Determine the (X, Y) coordinate at the center of the cell enclosing the given text.  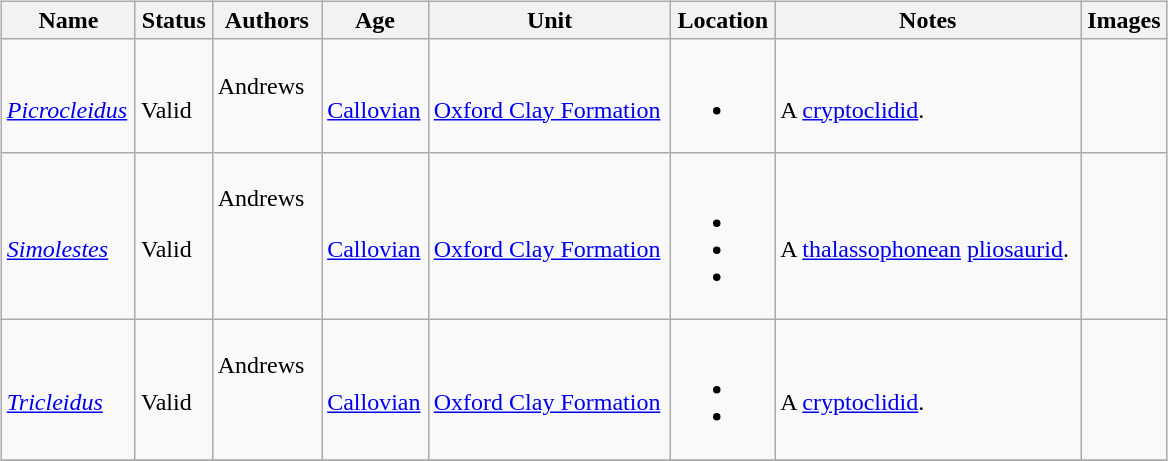
Authors (267, 20)
Simolestes (68, 236)
Tricleidus (68, 389)
Images (1124, 20)
Name (68, 20)
Picrocleidus (68, 96)
A thalassophonean pliosaurid. (928, 236)
Status (174, 20)
Age (376, 20)
Unit (550, 20)
Notes (928, 20)
Location (723, 20)
